Scan for the cell matching the given text and deliver its (X, Y) coordinate at center. 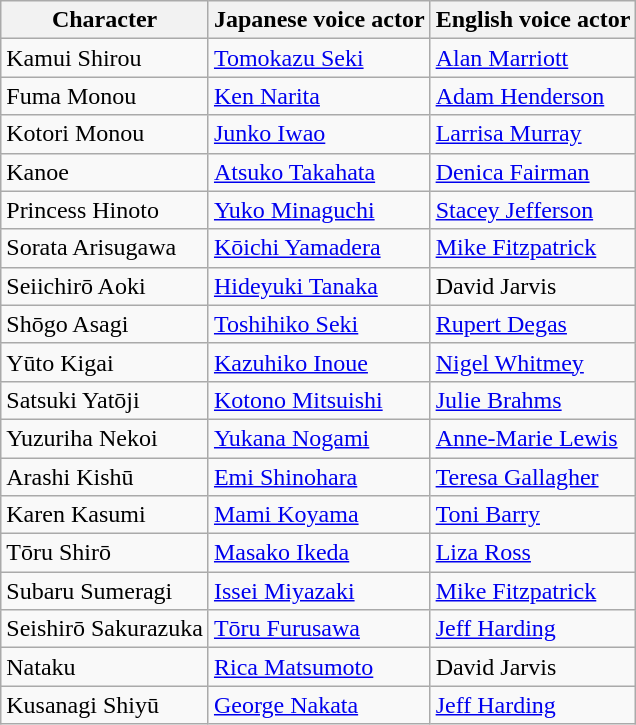
Nigel Whitmey (533, 362)
Seishirō Sakurazuka (105, 629)
Sorata Arisugawa (105, 248)
Issei Miyazaki (319, 591)
English voice actor (533, 20)
Shōgo Asagi (105, 324)
Karen Kasumi (105, 515)
George Nakata (319, 705)
Toni Barry (533, 515)
Japanese voice actor (319, 20)
Rica Matsumoto (319, 667)
Arashi Kishū (105, 477)
Emi Shinohara (319, 477)
Atsuko Takahata (319, 172)
Yukana Nogami (319, 438)
Alan Marriott (533, 58)
Teresa Gallagher (533, 477)
Ken Narita (319, 96)
Denica Fairman (533, 172)
Rupert Degas (533, 324)
Subaru Sumeragi (105, 591)
Kazuhiko Inoue (319, 362)
Yūto Kigai (105, 362)
Character (105, 20)
Masako Ikeda (319, 553)
Liza Ross (533, 553)
Yuko Minaguchi (319, 210)
Princess Hinoto (105, 210)
Tōru Shirō (105, 553)
Kotono Mitsuishi (319, 400)
Tomokazu Seki (319, 58)
Julie Brahms (533, 400)
Adam Henderson (533, 96)
Mami Koyama (319, 515)
Larrisa Murray (533, 134)
Junko Iwao (319, 134)
Nataku (105, 667)
Kamui Shirou (105, 58)
Kusanagi Shiyū (105, 705)
Stacey Jefferson (533, 210)
Satsuki Yatōji (105, 400)
Hideyuki Tanaka (319, 286)
Yuzuriha Nekoi (105, 438)
Seiichirō Aoki (105, 286)
Kotori Monou (105, 134)
Tōru Furusawa (319, 629)
Toshihiko Seki (319, 324)
Fuma Monou (105, 96)
Anne-Marie Lewis (533, 438)
Kōichi Yamadera (319, 248)
Kanoe (105, 172)
